Find where the given text appears and provide that cell's center as [X, Y] coordinate. 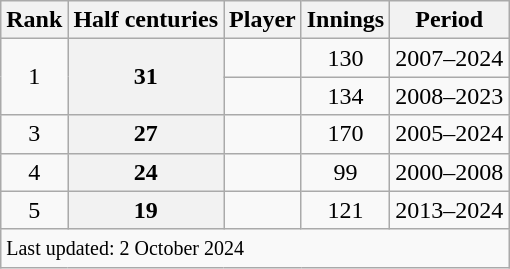
2008–2023 [450, 96]
Player [263, 20]
2005–2024 [450, 134]
5 [34, 210]
121 [345, 210]
Period [450, 20]
Half centuries [146, 20]
3 [34, 134]
170 [345, 134]
134 [345, 96]
130 [345, 58]
2000–2008 [450, 172]
2013–2024 [450, 210]
2007–2024 [450, 58]
4 [34, 172]
Rank [34, 20]
1 [34, 77]
31 [146, 77]
Last updated: 2 October 2024 [255, 248]
Innings [345, 20]
24 [146, 172]
27 [146, 134]
99 [345, 172]
19 [146, 210]
